Identify which cell holds the provided text, then report its (x, y) central coordinate. 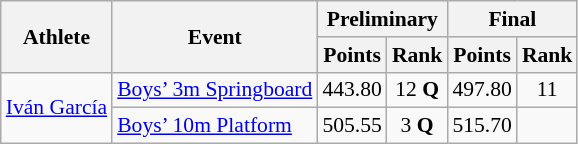
Iván García (56, 108)
Athlete (56, 36)
497.80 (482, 90)
Event (214, 36)
11 (548, 90)
Boys’ 3m Springboard (214, 90)
505.55 (352, 126)
12 Q (418, 90)
3 Q (418, 126)
Boys’ 10m Platform (214, 126)
443.80 (352, 90)
515.70 (482, 126)
Final (512, 19)
Preliminary (382, 19)
